Find where the given text appears and provide that cell's center as [x, y] coordinate. 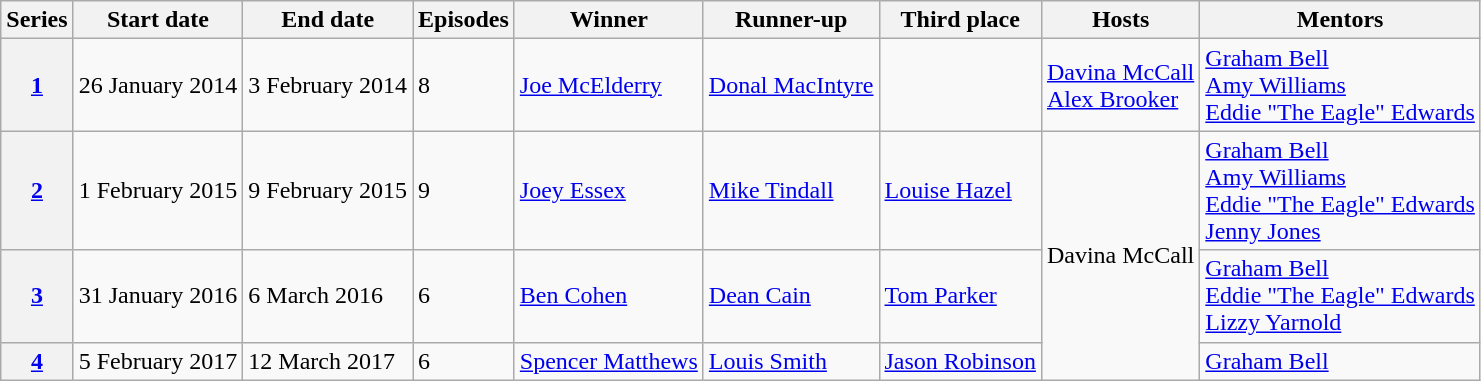
Graham BellAmy WilliamsEddie "The Eagle" EdwardsJenny Jones [1340, 190]
3 [37, 296]
Joe McElderry [608, 85]
6 March 2016 [328, 296]
Ben Cohen [608, 296]
End date [328, 20]
9 [464, 190]
Mike Tindall [791, 190]
8 [464, 85]
Series [37, 20]
Joey Essex [608, 190]
26 January 2014 [158, 85]
5 February 2017 [158, 361]
Spencer Matthews [608, 361]
Jason Robinson [960, 361]
31 January 2016 [158, 296]
Winner [608, 20]
3 February 2014 [328, 85]
4 [37, 361]
12 March 2017 [328, 361]
Runner-up [791, 20]
Graham BellAmy WilliamsEddie "The Eagle" Edwards [1340, 85]
1 February 2015 [158, 190]
Graham BellEddie "The Eagle" EdwardsLizzy Yarnold [1340, 296]
Hosts [1120, 20]
Dean Cain [791, 296]
9 February 2015 [328, 190]
Graham Bell [1340, 361]
Louis Smith [791, 361]
Tom Parker [960, 296]
Episodes [464, 20]
Donal MacIntyre [791, 85]
Mentors [1340, 20]
Davina McCall [1120, 256]
1 [37, 85]
Louise Hazel [960, 190]
Third place [960, 20]
2 [37, 190]
Start date [158, 20]
Davina McCallAlex Brooker [1120, 85]
